For the text-containing cell, return its midpoint in [x, y] coordinate format. 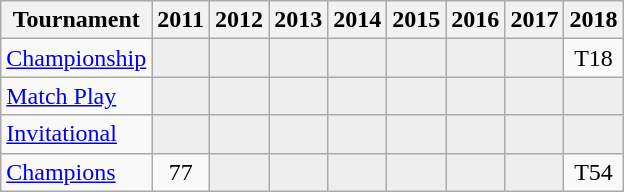
2018 [594, 20]
2014 [358, 20]
T54 [594, 172]
2011 [181, 20]
Match Play [76, 96]
Tournament [76, 20]
Invitational [76, 134]
T18 [594, 58]
2015 [416, 20]
Championship [76, 58]
Champions [76, 172]
2013 [298, 20]
2012 [240, 20]
77 [181, 172]
2017 [534, 20]
2016 [476, 20]
